For the text-containing cell, return its midpoint in (X, Y) coordinate format. 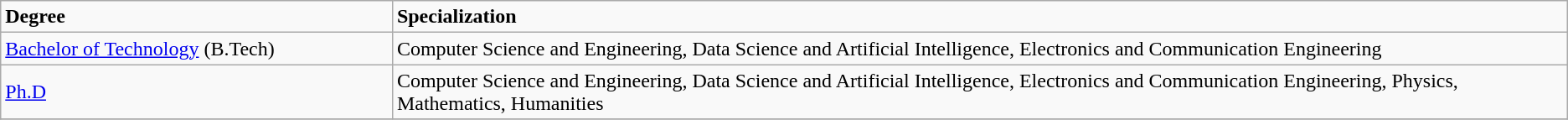
Computer Science and Engineering, Data Science and Artificial Intelligence, Electronics and Communication Engineering (980, 49)
Ph.D (197, 92)
Degree (197, 17)
Specialization (980, 17)
Bachelor of Technology (B.Tech) (197, 49)
